Search for the cell housing the specified text and yield its (x, y) center coordinate. 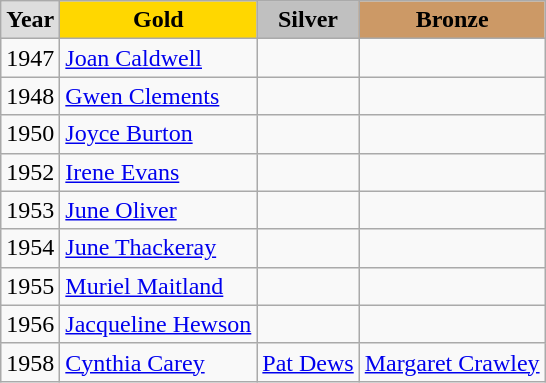
1953 (30, 210)
Irene Evans (158, 172)
1950 (30, 134)
Silver (308, 20)
Gwen Clements (158, 96)
1947 (30, 58)
Year (30, 20)
Muriel Maitland (158, 286)
1952 (30, 172)
June Thackeray (158, 248)
1958 (30, 362)
Cynthia Carey (158, 362)
1956 (30, 324)
Jacqueline Hewson (158, 324)
1955 (30, 286)
Pat Dews (308, 362)
1954 (30, 248)
1948 (30, 96)
Margaret Crawley (452, 362)
Joyce Burton (158, 134)
Bronze (452, 20)
Gold (158, 20)
June Oliver (158, 210)
Joan Caldwell (158, 58)
